Detect which cell encompasses the target text, then output its [x, y] center coordinate. 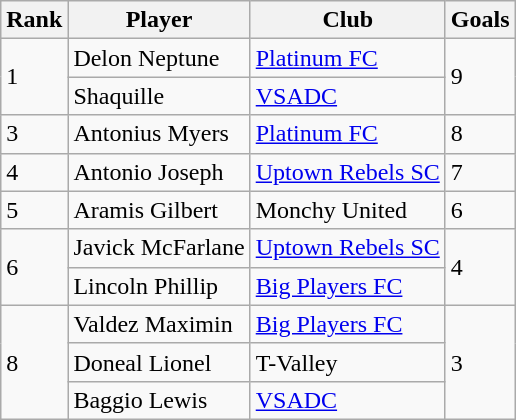
Antonio Joseph [159, 172]
7 [480, 172]
Club [348, 20]
5 [34, 210]
Monchy United [348, 210]
9 [480, 77]
Rank [34, 20]
Valdez Maximin [159, 324]
Delon Neptune [159, 58]
Javick McFarlane [159, 248]
T-Valley [348, 362]
Baggio Lewis [159, 400]
Player [159, 20]
Aramis Gilbert [159, 210]
Lincoln Phillip [159, 286]
Doneal Lionel [159, 362]
Antonius Myers [159, 134]
Goals [480, 20]
1 [34, 77]
Shaquille [159, 96]
